Search for the cell housing the specified text and yield its [x, y] center coordinate. 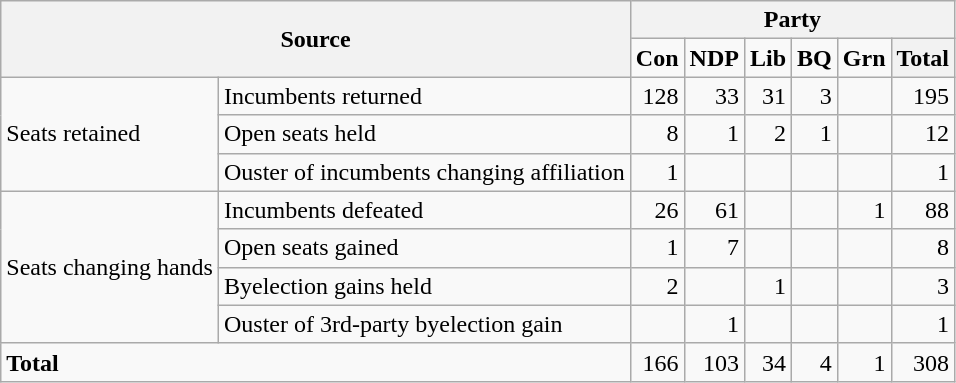
Open seats held [424, 134]
4 [815, 362]
Grn [864, 58]
Ouster of incumbents changing affiliation [424, 172]
12 [923, 134]
103 [714, 362]
7 [714, 248]
Open seats gained [424, 248]
Seats retained [110, 134]
31 [768, 96]
34 [768, 362]
Lib [768, 58]
61 [714, 210]
88 [923, 210]
Seats changing hands [110, 267]
Con [657, 58]
26 [657, 210]
166 [657, 362]
195 [923, 96]
Incumbents returned [424, 96]
Ouster of 3rd-party byelection gain [424, 324]
Incumbents defeated [424, 210]
33 [714, 96]
Byelection gains held [424, 286]
BQ [815, 58]
Party [792, 20]
NDP [714, 58]
128 [657, 96]
Source [316, 39]
308 [923, 362]
